From the cell containing the given text, extract its center point as (X, Y) coordinate. 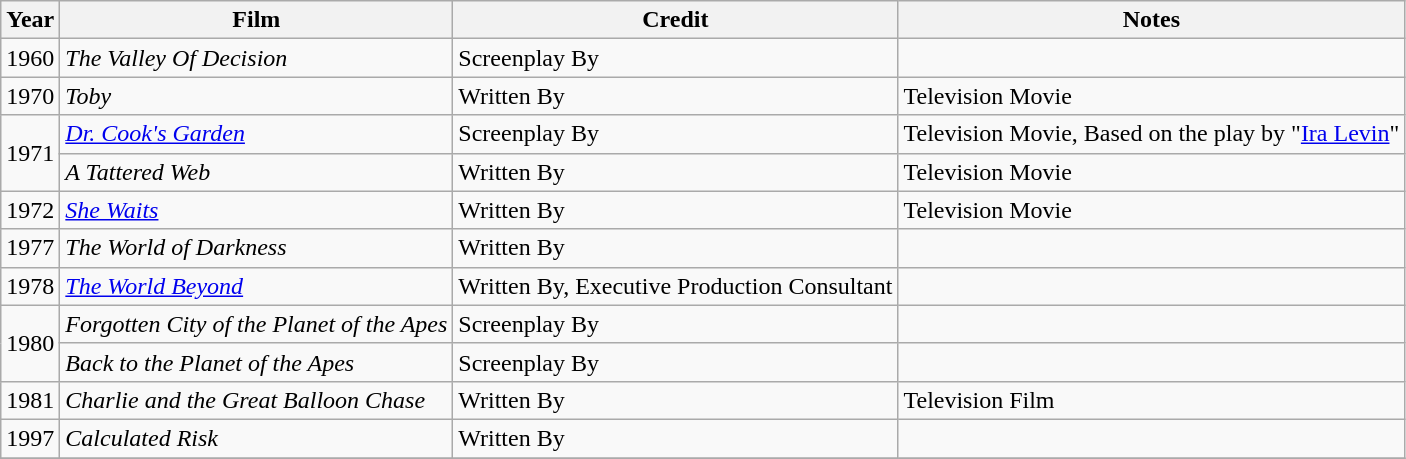
The World Beyond (256, 286)
1980 (30, 343)
1977 (30, 248)
The Valley Of Decision (256, 58)
1970 (30, 96)
Forgotten City of the Planet of the Apes (256, 324)
Dr. Cook's Garden (256, 134)
1972 (30, 210)
Television Film (1152, 400)
The World of Darkness (256, 248)
Toby (256, 96)
1971 (30, 153)
1978 (30, 286)
1981 (30, 400)
A Tattered Web (256, 172)
1997 (30, 438)
Calculated Risk (256, 438)
Film (256, 20)
Credit (676, 20)
Back to the Planet of the Apes (256, 362)
Year (30, 20)
1960 (30, 58)
She Waits (256, 210)
Written By, Executive Production Consultant (676, 286)
Charlie and the Great Balloon Chase (256, 400)
Television Movie, Based on the play by "Ira Levin" (1152, 134)
Notes (1152, 20)
